Scan for the cell matching the given text and deliver its (x, y) coordinate at center. 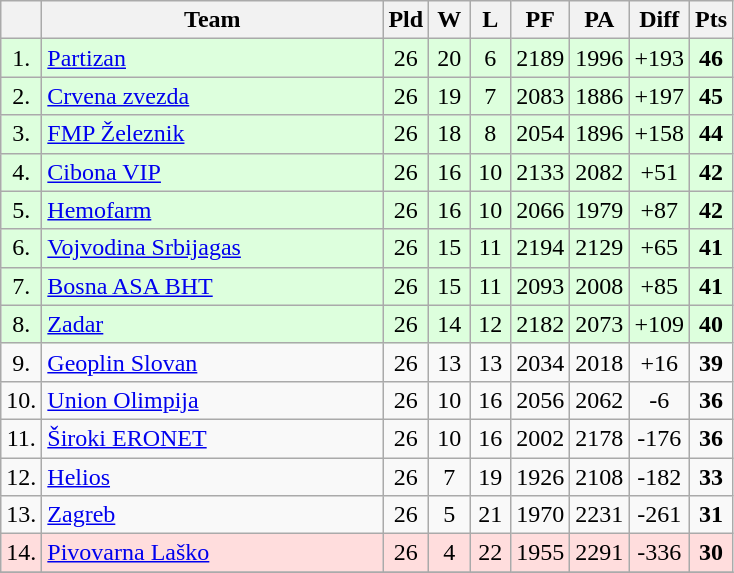
20 (450, 58)
PA (600, 20)
-182 (660, 477)
33 (710, 477)
2178 (600, 438)
2083 (540, 96)
FMP Železnik (212, 134)
-6 (660, 400)
+65 (660, 248)
Vojvodina Srbijagas (212, 248)
21 (490, 515)
12 (490, 324)
2133 (540, 172)
1. (22, 58)
2182 (540, 324)
11. (22, 438)
Helios (212, 477)
-261 (660, 515)
2291 (600, 553)
L (490, 20)
2034 (540, 362)
2056 (540, 400)
+85 (660, 286)
Zagreb (212, 515)
6. (22, 248)
31 (710, 515)
1996 (600, 58)
2231 (600, 515)
Bosna ASA BHT (212, 286)
12. (22, 477)
Cibona VIP (212, 172)
1886 (600, 96)
1979 (600, 210)
8. (22, 324)
2093 (540, 286)
4. (22, 172)
2018 (600, 362)
Diff (660, 20)
+16 (660, 362)
1955 (540, 553)
2062 (600, 400)
+197 (660, 96)
+87 (660, 210)
2002 (540, 438)
5 (450, 515)
Team (212, 20)
Zadar (212, 324)
3. (22, 134)
10. (22, 400)
Pivovarna Laško (212, 553)
W (450, 20)
18 (450, 134)
2194 (540, 248)
13. (22, 515)
4 (450, 553)
2054 (540, 134)
5. (22, 210)
9. (22, 362)
22 (490, 553)
Pld (406, 20)
2008 (600, 286)
8 (490, 134)
2082 (600, 172)
30 (710, 553)
Union Olimpija (212, 400)
2073 (600, 324)
39 (710, 362)
14 (450, 324)
2. (22, 96)
Široki ERONET (212, 438)
Pts (710, 20)
40 (710, 324)
6 (490, 58)
2108 (600, 477)
1970 (540, 515)
2066 (540, 210)
Crvena zvezda (212, 96)
+51 (660, 172)
PF (540, 20)
Geoplin Slovan (212, 362)
Partizan (212, 58)
45 (710, 96)
1896 (600, 134)
-176 (660, 438)
44 (710, 134)
-336 (660, 553)
+193 (660, 58)
46 (710, 58)
14. (22, 553)
+109 (660, 324)
2189 (540, 58)
7. (22, 286)
+158 (660, 134)
2129 (600, 248)
Hemofarm (212, 210)
1926 (540, 477)
